Detect which cell encompasses the target text, then output its (X, Y) center coordinate. 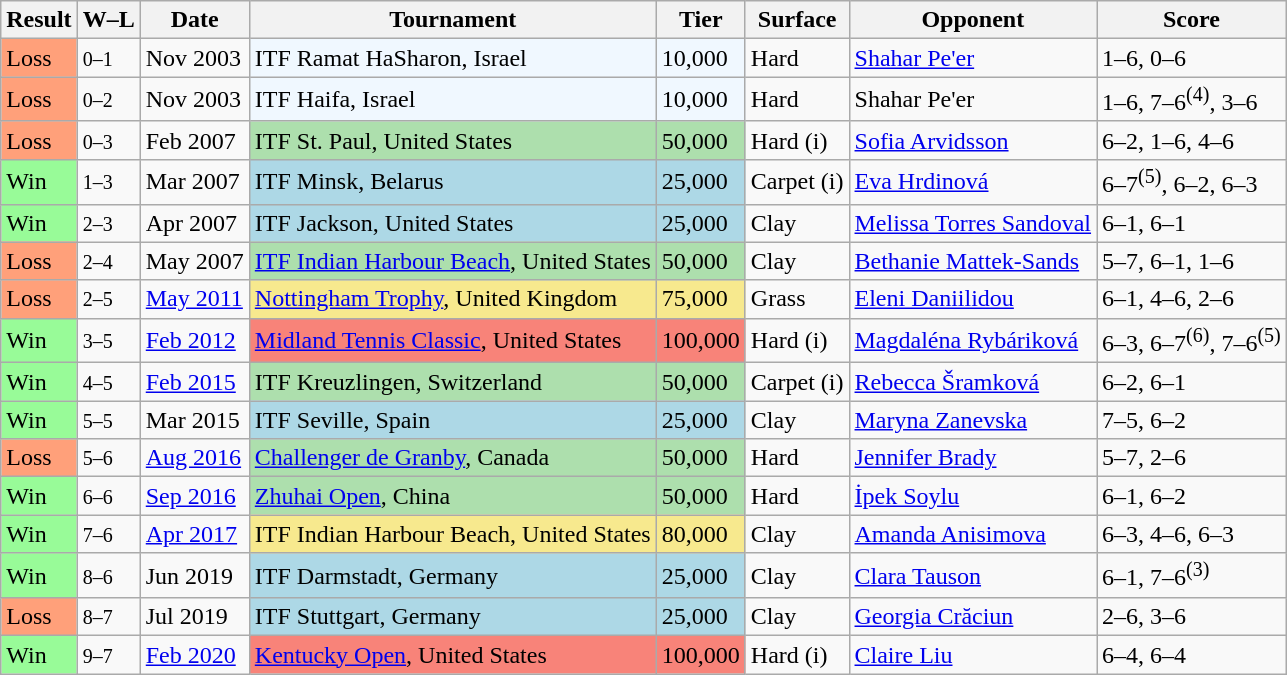
8–6 (108, 576)
75,000 (700, 299)
Tournament (452, 20)
6–6 (108, 496)
4–5 (108, 382)
İpek Soylu (973, 496)
Eleni Daniilidou (973, 299)
1–6, 7–6(4), 3–6 (1192, 100)
Mar 2007 (194, 182)
Clara Tauson (973, 576)
ITF Jackson, United States (452, 223)
Aug 2016 (194, 458)
Zhuhai Open, China (452, 496)
Feb 2007 (194, 140)
80,000 (700, 534)
6–1, 7–6(3) (1192, 576)
Opponent (973, 20)
1–3 (108, 182)
Bethanie Mattek-Sands (973, 261)
ITF Ramat HaSharon, Israel (452, 58)
0–3 (108, 140)
Magdaléna Rybáriková (973, 340)
ITF Haifa, Israel (452, 100)
ITF Stuttgart, Germany (452, 617)
Apr 2007 (194, 223)
May 2007 (194, 261)
Feb 2020 (194, 655)
Mar 2015 (194, 420)
6–3, 6–7(6), 7–6(5) (1192, 340)
Grass (797, 299)
Jul 2019 (194, 617)
Eva Hrdinová (973, 182)
Feb 2012 (194, 340)
8–7 (108, 617)
Score (1192, 20)
5–7, 2–6 (1192, 458)
Nottingham Trophy, United Kingdom (452, 299)
Surface (797, 20)
Tier (700, 20)
ITF Minsk, Belarus (452, 182)
Sofia Arvidsson (973, 140)
2–5 (108, 299)
May 2011 (194, 299)
Melissa Torres Sandoval (973, 223)
6–1, 6–2 (1192, 496)
Amanda Anisimova (973, 534)
Apr 2017 (194, 534)
ITF Darmstadt, Germany (452, 576)
5–5 (108, 420)
9–7 (108, 655)
ITF Seville, Spain (452, 420)
2–3 (108, 223)
Result (39, 20)
Sep 2016 (194, 496)
6–1, 4–6, 2–6 (1192, 299)
2–6, 3–6 (1192, 617)
5–6 (108, 458)
6–4, 6–4 (1192, 655)
6–2, 1–6, 4–6 (1192, 140)
Challenger de Granby, Canada (452, 458)
Georgia Crăciun (973, 617)
7–5, 6–2 (1192, 420)
Date (194, 20)
Rebecca Šramková (973, 382)
6–7(5), 6–2, 6–3 (1192, 182)
Claire Liu (973, 655)
Maryna Zanevska (973, 420)
Jennifer Brady (973, 458)
7–6 (108, 534)
W–L (108, 20)
Feb 2015 (194, 382)
6–3, 4–6, 6–3 (1192, 534)
2–4 (108, 261)
3–5 (108, 340)
Jun 2019 (194, 576)
Kentucky Open, United States (452, 655)
0–2 (108, 100)
ITF St. Paul, United States (452, 140)
ITF Kreuzlingen, Switzerland (452, 382)
6–2, 6–1 (1192, 382)
0–1 (108, 58)
5–7, 6–1, 1–6 (1192, 261)
1–6, 0–6 (1192, 58)
6–1, 6–1 (1192, 223)
Midland Tennis Classic, United States (452, 340)
